Return [x, y] of the center of cell containing provided text 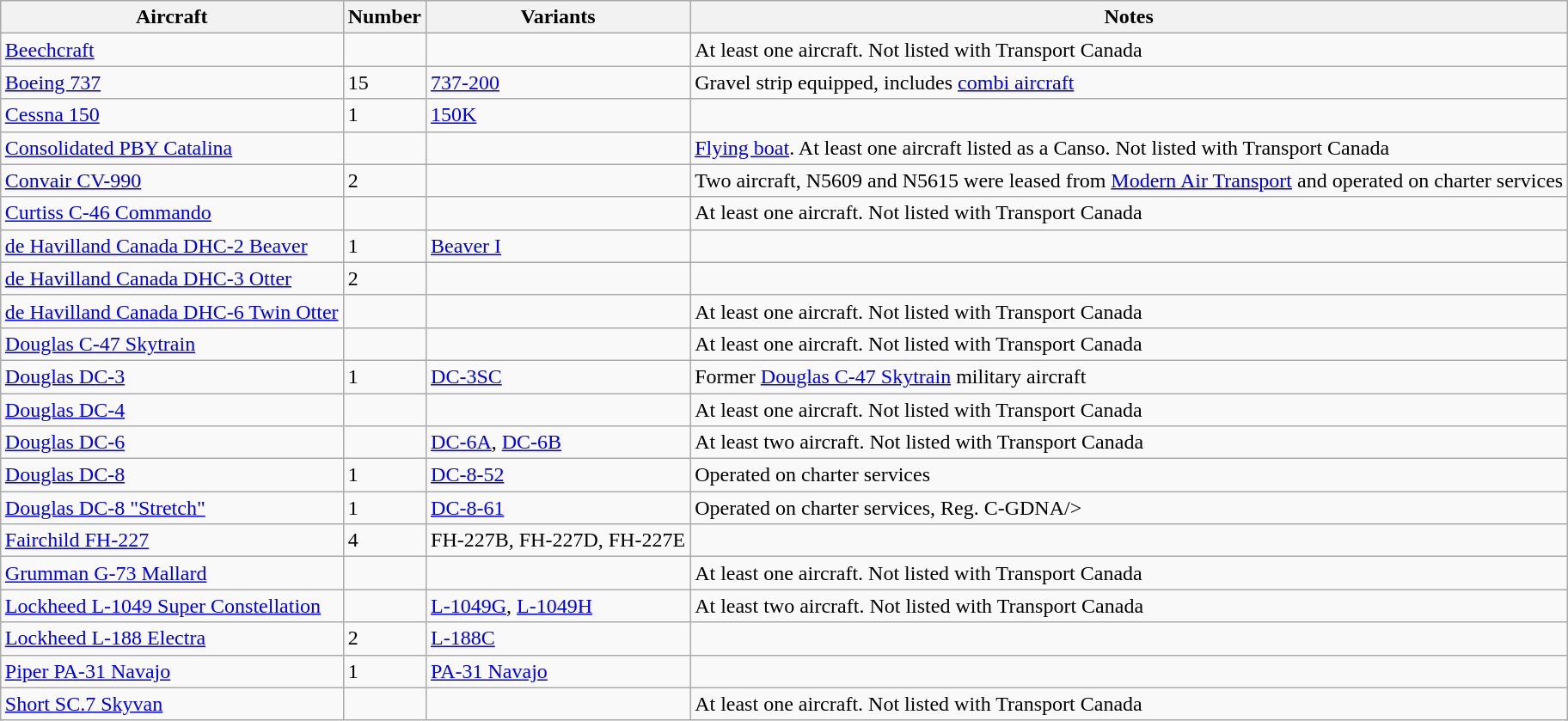
Lockheed L-188 Electra [172, 639]
150K [559, 115]
de Havilland Canada DHC-2 Beaver [172, 246]
Gravel strip equipped, includes combi aircraft [1130, 82]
Operated on charter services, Reg. C-GDNA/> [1130, 508]
737-200 [559, 82]
Douglas DC-8 "Stretch" [172, 508]
DC-6A, DC-6B [559, 443]
L-1049G, L-1049H [559, 606]
DC-3SC [559, 376]
Notes [1130, 17]
Douglas C-47 Skytrain [172, 344]
Douglas DC-8 [172, 475]
Boeing 737 [172, 82]
Beaver I [559, 246]
Cessna 150 [172, 115]
Convair CV-990 [172, 180]
Short SC.7 Skyvan [172, 704]
Lockheed L-1049 Super Constellation [172, 606]
de Havilland Canada DHC-3 Otter [172, 278]
Consolidated PBY Catalina [172, 148]
Douglas DC-4 [172, 410]
Beechcraft [172, 50]
Flying boat. At least one aircraft listed as a Canso. Not listed with Transport Canada [1130, 148]
DC-8-52 [559, 475]
Curtiss C-46 Commando [172, 213]
DC-8-61 [559, 508]
Douglas DC-3 [172, 376]
Piper PA-31 Navajo [172, 671]
Two aircraft, N5609 and N5615 were leased from Modern Air Transport and operated on charter services [1130, 180]
L-188C [559, 639]
FH-227B, FH-227D, FH-227E [559, 541]
Number [384, 17]
15 [384, 82]
Operated on charter services [1130, 475]
4 [384, 541]
Former Douglas C-47 Skytrain military aircraft [1130, 376]
Fairchild FH-227 [172, 541]
Grumman G-73 Mallard [172, 573]
de Havilland Canada DHC-6 Twin Otter [172, 311]
PA-31 Navajo [559, 671]
Douglas DC-6 [172, 443]
Aircraft [172, 17]
Variants [559, 17]
